Extract the (X, Y) coordinate from the center of the cell holding the provided text.  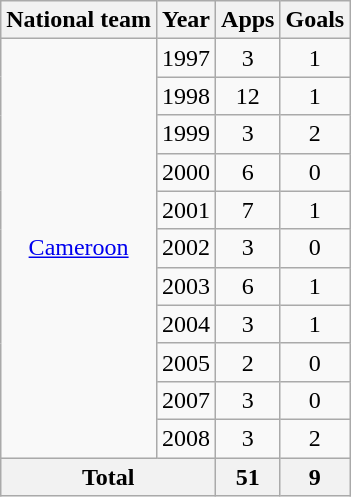
1998 (186, 96)
2000 (186, 172)
2007 (186, 400)
1997 (186, 58)
2003 (186, 286)
2002 (186, 248)
9 (315, 477)
Year (186, 20)
2005 (186, 362)
National team (79, 20)
12 (248, 96)
Goals (315, 20)
7 (248, 210)
Cameroon (79, 248)
51 (248, 477)
Total (108, 477)
Apps (248, 20)
2008 (186, 438)
2004 (186, 324)
2001 (186, 210)
1999 (186, 134)
